Capture the cell that displays the provided text and extract its [x, y] central coordinate. 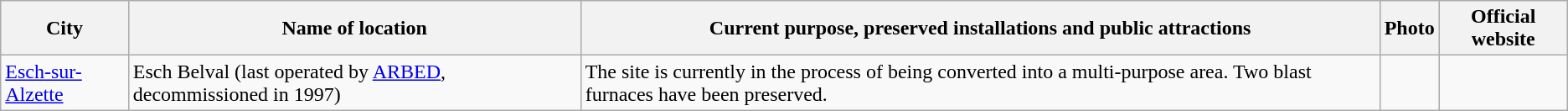
Esch Belval (last operated by ARBED, decommissioned in 1997) [354, 82]
Photo [1409, 29]
City [65, 29]
Esch-sur-Alzette [65, 82]
Current purpose, preserved installations and public attractions [980, 29]
Name of location [354, 29]
Official website [1503, 29]
The site is currently in the process of being converted into a multi-purpose area. Two blast furnaces have been preserved. [980, 82]
